Identify which cell holds the provided text, then report its (x, y) central coordinate. 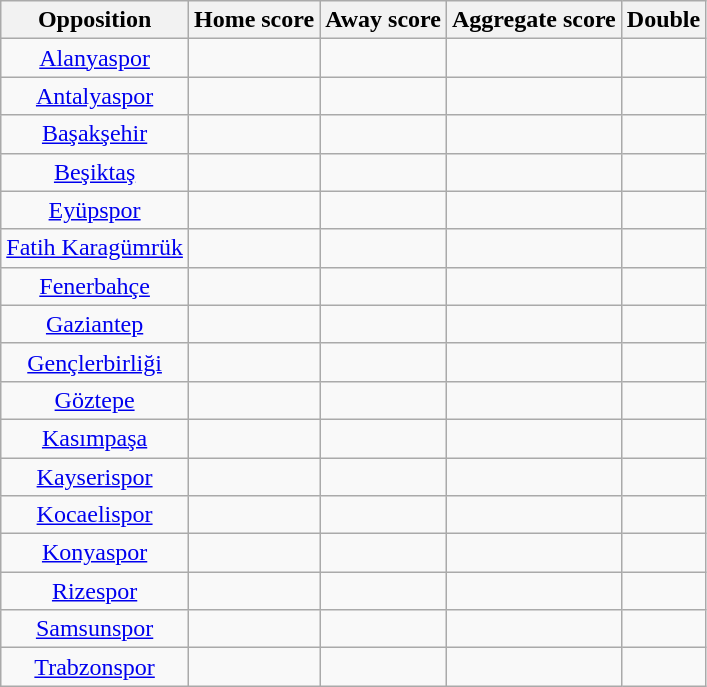
Trabzonspor (95, 667)
Home score (254, 20)
Samsunspor (95, 629)
Konyaspor (95, 553)
Kayserispor (95, 477)
Başakşehir (95, 134)
Göztepe (95, 400)
Aggregate score (534, 20)
Gaziantep (95, 324)
Opposition (95, 20)
Kocaelispor (95, 515)
Gençlerbirliği (95, 362)
Beşiktaş (95, 172)
Double (663, 20)
Fenerbahçe (95, 286)
Fatih Karagümrük (95, 248)
Eyüpspor (95, 210)
Kasımpaşa (95, 438)
Rizespor (95, 591)
Antalyaspor (95, 96)
Away score (384, 20)
Alanyaspor (95, 58)
